Provide the [x, y] coordinate of the cell's center where the given text is located.  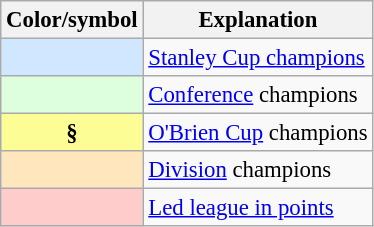
O'Brien Cup champions [258, 133]
Led league in points [258, 208]
Conference champions [258, 95]
Stanley Cup champions [258, 58]
Division champions [258, 170]
Color/symbol [72, 20]
Explanation [258, 20]
§ [72, 133]
